Return the [x, y] coordinate for the center point of the cell that contains the specified text.  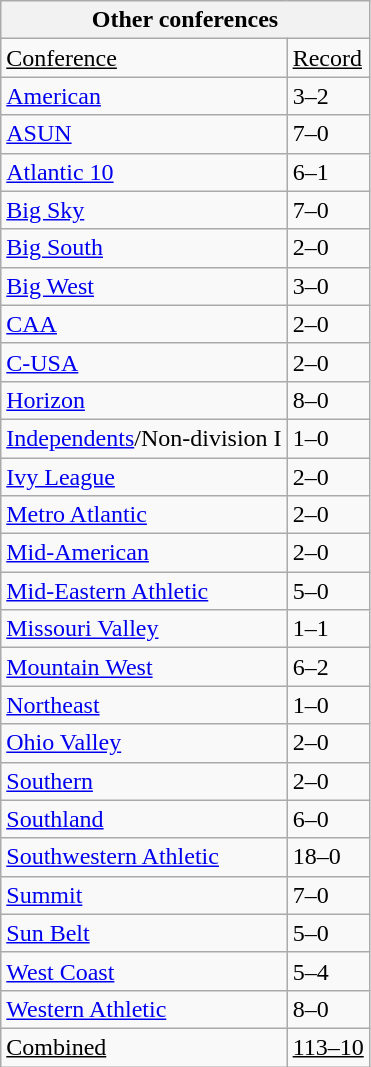
West Coast [144, 971]
ASUN [144, 134]
CAA [144, 324]
American [144, 96]
Record [328, 58]
5–4 [328, 971]
Independents/Non-division I [144, 438]
Sun Belt [144, 933]
Big Sky [144, 210]
113–10 [328, 1047]
Northeast [144, 705]
Big West [144, 286]
Mid-Eastern Athletic [144, 591]
Southern [144, 781]
Summit [144, 895]
18–0 [328, 857]
Southland [144, 819]
C-USA [144, 362]
Big South [144, 248]
Horizon [144, 400]
6–2 [328, 667]
Conference [144, 58]
Western Athletic [144, 1009]
Atlantic 10 [144, 172]
Metro Atlantic [144, 515]
Ohio Valley [144, 743]
Ivy League [144, 477]
3–2 [328, 96]
Other conferences [186, 20]
Mid-American [144, 553]
6–1 [328, 172]
Mountain West [144, 667]
Southwestern Athletic [144, 857]
6–0 [328, 819]
Combined [144, 1047]
3–0 [328, 286]
1–1 [328, 629]
Missouri Valley [144, 629]
